Return (x, y) of the center of cell containing provided text 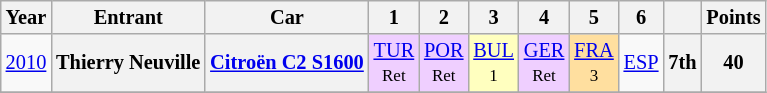
6 (642, 17)
GERRet (544, 63)
BUL1 (493, 63)
Points (733, 17)
Year (26, 17)
7th (682, 63)
TURRet (394, 63)
3 (493, 17)
Citroën C2 S1600 (286, 63)
ESP (642, 63)
2 (444, 17)
40 (733, 63)
2010 (26, 63)
5 (594, 17)
4 (544, 17)
Car (286, 17)
PORRet (444, 63)
FRA3 (594, 63)
1 (394, 17)
Thierry Neuville (128, 63)
Entrant (128, 17)
